Output the (X, Y) coordinate of the center of the cell containing the given text.  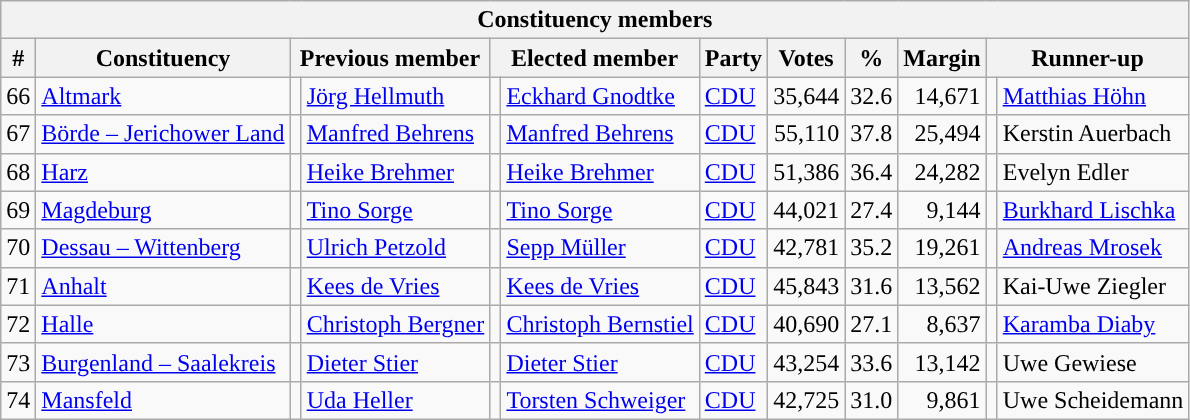
Jörg Hellmuth (396, 96)
Ulrich Petzold (396, 248)
31.0 (872, 400)
69 (18, 210)
9,861 (942, 400)
Previous member (390, 58)
Kerstin Auerbach (1093, 134)
36.4 (872, 172)
31.6 (872, 286)
Party (733, 58)
Andreas Mrosek (1093, 248)
68 (18, 172)
Constituency (163, 58)
42,725 (806, 400)
73 (18, 362)
24,282 (942, 172)
27.1 (872, 324)
Runner-up (1088, 58)
Börde – Jerichower Land (163, 134)
40,690 (806, 324)
Uwe Scheidemann (1093, 400)
44,021 (806, 210)
Anhalt (163, 286)
37.8 (872, 134)
8,637 (942, 324)
Evelyn Edler (1093, 172)
51,386 (806, 172)
Mansfeld (163, 400)
Uwe Gewiese (1093, 362)
35,644 (806, 96)
Christoph Bernstiel (600, 324)
74 (18, 400)
Kai-Uwe Ziegler (1093, 286)
Matthias Höhn (1093, 96)
13,562 (942, 286)
Votes (806, 58)
35.2 (872, 248)
67 (18, 134)
Uda Heller (396, 400)
9,144 (942, 210)
Altmark (163, 96)
Harz (163, 172)
Magdeburg (163, 210)
45,843 (806, 286)
32.6 (872, 96)
Burgenland – Saalekreis (163, 362)
42,781 (806, 248)
14,671 (942, 96)
Torsten Schweiger (600, 400)
Sepp Müller (600, 248)
43,254 (806, 362)
Elected member (594, 58)
66 (18, 96)
25,494 (942, 134)
71 (18, 286)
55,110 (806, 134)
Burkhard Lischka (1093, 210)
70 (18, 248)
Eckhard Gnodtke (600, 96)
# (18, 58)
Margin (942, 58)
13,142 (942, 362)
% (872, 58)
Dessau – Wittenberg (163, 248)
Christoph Bergner (396, 324)
Halle (163, 324)
Karamba Diaby (1093, 324)
Constituency members (595, 20)
27.4 (872, 210)
72 (18, 324)
19,261 (942, 248)
33.6 (872, 362)
